From the cell containing the given text, extract its center point as (x, y) coordinate. 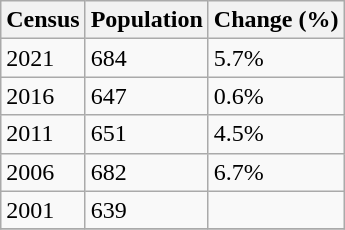
647 (146, 96)
651 (146, 134)
Census (43, 20)
4.5% (276, 134)
2021 (43, 58)
5.7% (276, 58)
2016 (43, 96)
639 (146, 210)
2006 (43, 172)
2001 (43, 210)
Change (%) (276, 20)
0.6% (276, 96)
6.7% (276, 172)
682 (146, 172)
Population (146, 20)
684 (146, 58)
2011 (43, 134)
